Extract the (x, y) coordinate from the center of the cell holding the provided text.  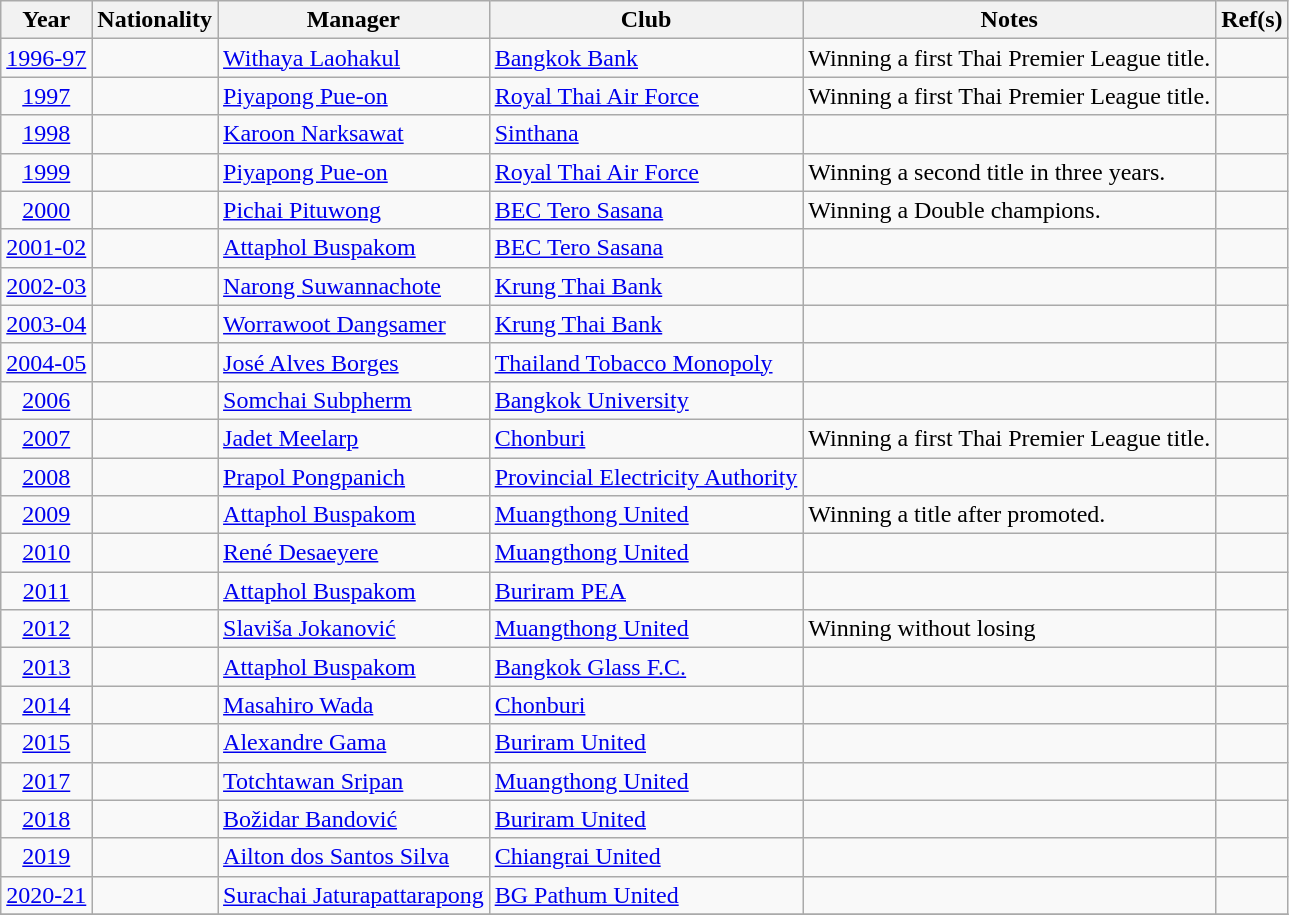
Buriram PEA (646, 591)
BG Pathum United (646, 895)
Bangkok Bank (646, 58)
2000 (46, 210)
Withaya Laohakul (354, 58)
Provincial Electricity Authority (646, 477)
2017 (46, 781)
Slaviša Jokanović (354, 629)
2014 (46, 705)
2010 (46, 553)
Winning a Double champions. (1010, 210)
Sinthana (646, 134)
2004-05 (46, 362)
2011 (46, 591)
1999 (46, 172)
1996-97 (46, 58)
Narong Suwannachote (354, 286)
Alexandre Gama (354, 743)
Winning a second title in three years. (1010, 172)
Club (646, 20)
Ref(s) (1252, 20)
Winning a title after promoted. (1010, 515)
Year (46, 20)
2009 (46, 515)
Ailton dos Santos Silva (354, 857)
2003-04 (46, 324)
2008 (46, 477)
Bangkok University (646, 400)
Masahiro Wada (354, 705)
Jadet Meelarp (354, 438)
Bangkok Glass F.C. (646, 667)
René Desaeyere (354, 553)
2020-21 (46, 895)
2012 (46, 629)
Totchtawan Sripan (354, 781)
Thailand Tobacco Monopoly (646, 362)
Karoon Narksawat (354, 134)
1997 (46, 96)
Nationality (155, 20)
Prapol Pongpanich (354, 477)
Božidar Bandović (354, 819)
2019 (46, 857)
1998 (46, 134)
2018 (46, 819)
2006 (46, 400)
Manager (354, 20)
2001-02 (46, 248)
2013 (46, 667)
2015 (46, 743)
Surachai Jaturapattarapong (354, 895)
Worrawoot Dangsamer (354, 324)
Somchai Subpherm (354, 400)
Chiangrai United (646, 857)
Winning without losing (1010, 629)
2007 (46, 438)
Notes (1010, 20)
José Alves Borges (354, 362)
2002-03 (46, 286)
Pichai Pituwong (354, 210)
